Identify which cell holds the provided text, then report its [X, Y] central coordinate. 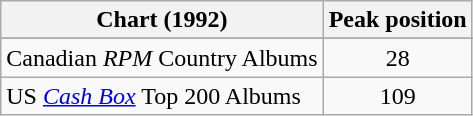
Peak position [398, 20]
US Cash Box Top 200 Albums [162, 96]
28 [398, 58]
Canadian RPM Country Albums [162, 58]
Chart (1992) [162, 20]
109 [398, 96]
